Find where the given text appears and provide that cell's center as (X, Y) coordinate. 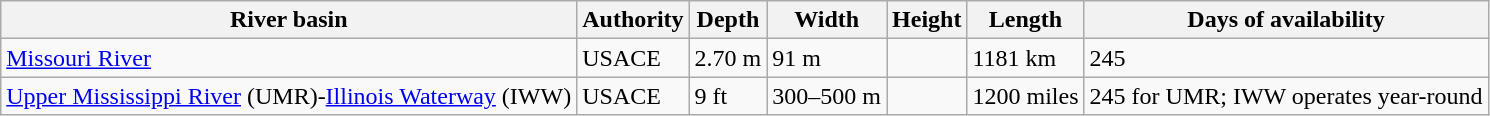
Height (927, 20)
Depth (728, 20)
1200 miles (1026, 96)
Width (827, 20)
River basin (289, 20)
Days of availability (1286, 20)
Authority (633, 20)
Upper Mississippi River (UMR)-Illinois Waterway (IWW) (289, 96)
2.70 m (728, 58)
245 (1286, 58)
Missouri River (289, 58)
245 for UMR; IWW operates year-round (1286, 96)
Length (1026, 20)
300–500 m (827, 96)
9 ft (728, 96)
91 m (827, 58)
1181 km (1026, 58)
